Return the [x, y] coordinate for the center point of the cell that contains the specified text.  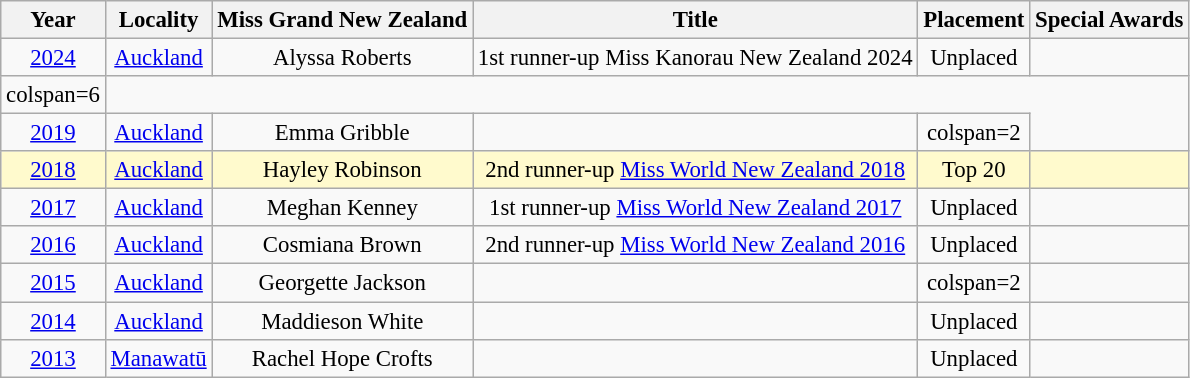
Locality [158, 20]
2013 [53, 358]
Emma Gribble [342, 133]
2016 [53, 245]
2017 [53, 208]
2018 [53, 170]
2024 [53, 58]
Title [696, 20]
Placement [974, 20]
Georgette Jackson [342, 283]
Miss Grand New Zealand [342, 20]
Rachel Hope Crofts [342, 358]
2014 [53, 321]
1st runner-up Miss Kanorau New Zealand 2024 [696, 58]
2nd runner-up Miss World New Zealand 2016 [696, 245]
Meghan Kenney [342, 208]
Year [53, 20]
colspan=6 [53, 95]
Top 20 [974, 170]
1st runner-up Miss World New Zealand 2017 [696, 208]
2019 [53, 133]
Cosmiana Brown [342, 245]
Hayley Robinson [342, 170]
Manawatū [158, 358]
Alyssa Roberts [342, 58]
Special Awards [1110, 20]
2nd runner-up Miss World New Zealand 2018 [696, 170]
Maddieson White [342, 321]
2015 [53, 283]
